Scan for the cell matching the given text and deliver its [x, y] coordinate at center. 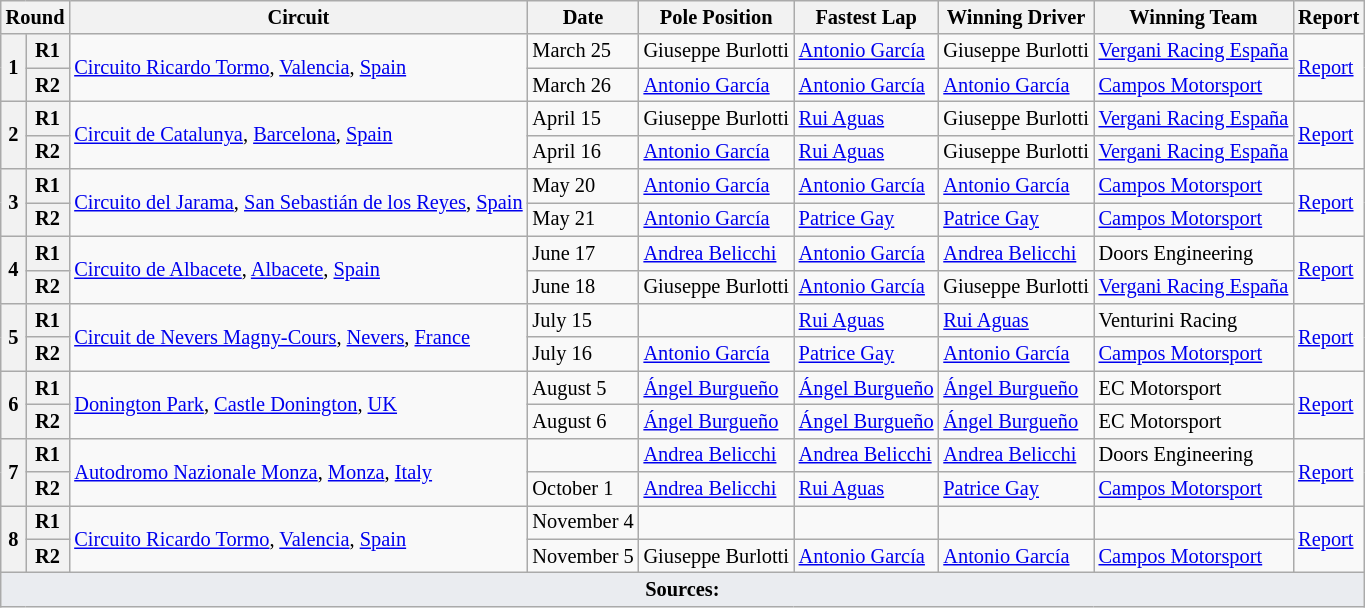
Pole Position [716, 17]
Circuito de Albacete, Albacete, Spain [298, 270]
March 26 [584, 85]
November 5 [584, 556]
Sources: [682, 589]
Winning Team [1194, 17]
July 15 [584, 320]
October 1 [584, 489]
Circuit de Nevers Magny-Cours, Nevers, France [298, 336]
3 [14, 202]
Donington Park, Castle Donington, UK [298, 404]
May 20 [584, 186]
June 17 [584, 253]
6 [14, 404]
July 16 [584, 354]
April 16 [584, 152]
August 6 [584, 421]
Autodromo Nazionale Monza, Monza, Italy [298, 472]
April 15 [584, 118]
Winning Driver [1016, 17]
August 5 [584, 388]
5 [14, 336]
June 18 [584, 287]
7 [14, 472]
2 [14, 134]
May 21 [584, 219]
March 25 [584, 51]
4 [14, 270]
Venturini Racing [1194, 320]
1 [14, 68]
Circuit de Catalunya, Barcelona, Spain [298, 134]
Fastest Lap [866, 17]
Round [36, 17]
8 [14, 538]
Circuito del Jarama, San Sebastián de los Reyes, Spain [298, 202]
Circuit [298, 17]
Date [584, 17]
November 4 [584, 522]
